Detect which cell encompasses the target text, then output its [X, Y] center coordinate. 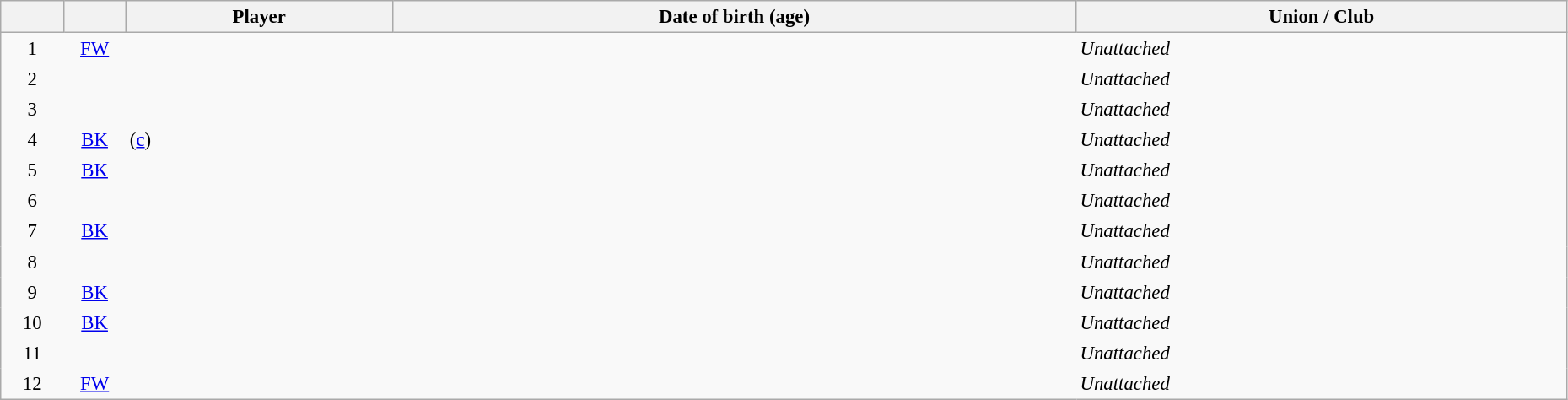
Union / Club [1321, 17]
3 [32, 109]
Player [259, 17]
6 [32, 201]
10 [32, 322]
11 [32, 353]
9 [32, 292]
5 [32, 170]
1 [32, 49]
4 [32, 140]
12 [32, 383]
Date of birth (age) [734, 17]
(c) [259, 140]
8 [32, 262]
7 [32, 231]
2 [32, 78]
